Detect which cell encompasses the target text, then output its (X, Y) center coordinate. 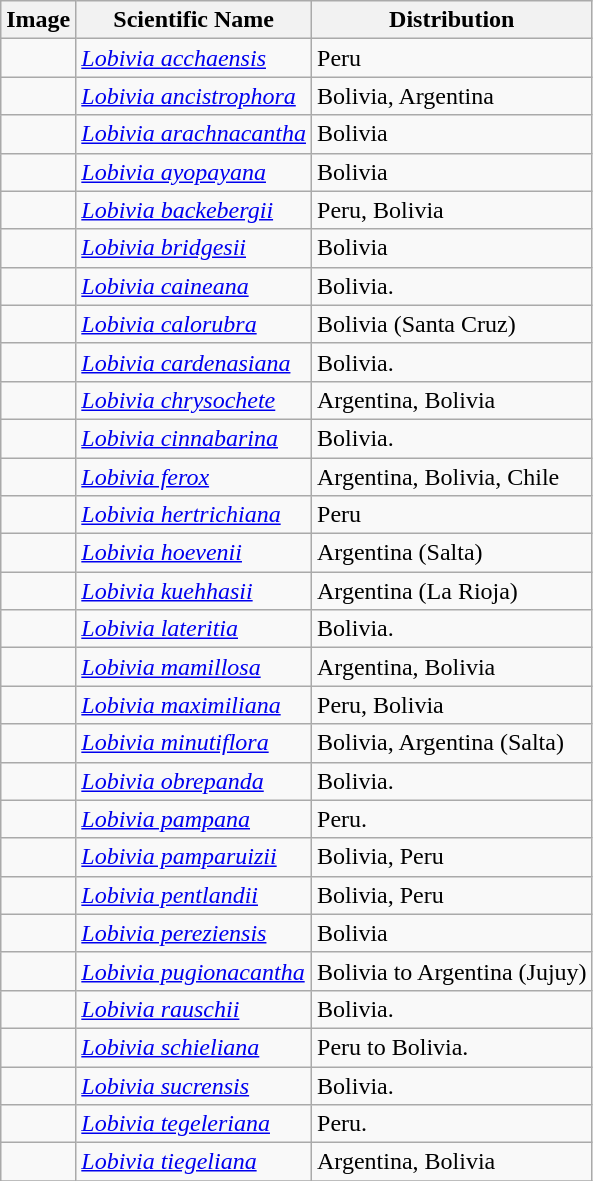
Lobivia sucrensis (194, 1085)
Argentina, Bolivia, Chile (452, 477)
Lobivia minutiflora (194, 743)
Lobivia tegeleriana (194, 1124)
Lobivia pampana (194, 819)
Lobivia mamillosa (194, 667)
Bolivia to Argentina (Jujuy) (452, 971)
Lobivia pamparuizii (194, 857)
Lobivia hertrichiana (194, 515)
Lobivia pugionacantha (194, 971)
Lobivia hoevenii (194, 553)
Bolivia, Argentina (452, 96)
Lobivia acchaensis (194, 58)
Image (38, 20)
Lobivia tiegeliana (194, 1162)
Lobivia maximiliana (194, 705)
Lobivia schieliana (194, 1047)
Lobivia arachnacantha (194, 134)
Argentina (Salta) (452, 553)
Lobivia backebergii (194, 210)
Peru to Bolivia. (452, 1047)
Lobivia kuehhasii (194, 591)
Scientific Name (194, 20)
Lobivia ferox (194, 477)
Argentina (La Rioja) (452, 591)
Lobivia bridgesii (194, 248)
Bolivia (Santa Cruz) (452, 324)
Distribution (452, 20)
Lobivia ancistrophora (194, 96)
Bolivia, Argentina (Salta) (452, 743)
Lobivia cardenasiana (194, 362)
Lobivia cinnabarina (194, 438)
Lobivia rauschii (194, 1009)
Lobivia calorubra (194, 324)
Lobivia lateritia (194, 629)
Lobivia obrepanda (194, 781)
Lobivia ayopayana (194, 172)
Lobivia chrysochete (194, 400)
Lobivia pentlandii (194, 895)
Lobivia caineana (194, 286)
Lobivia pereziensis (194, 933)
